Search for the cell housing the specified text and yield its [X, Y] center coordinate. 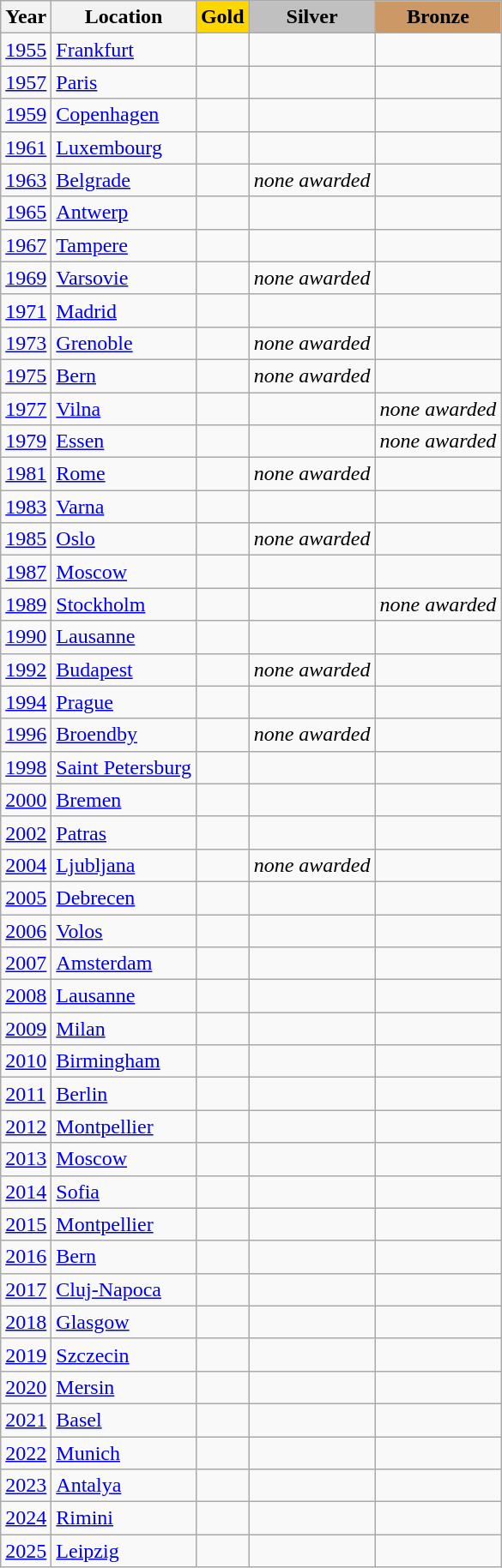
1957 [26, 82]
Saint Petersburg [124, 767]
1963 [26, 180]
2020 [26, 1387]
Glasgow [124, 1322]
2008 [26, 996]
Milan [124, 1029]
1961 [26, 147]
Gold [222, 17]
Bronze [438, 17]
Antalya [124, 1486]
Prague [124, 702]
2005 [26, 898]
Munich [124, 1453]
2010 [26, 1061]
1990 [26, 637]
1989 [26, 604]
1996 [26, 735]
2006 [26, 930]
1992 [26, 670]
Location [124, 17]
2013 [26, 1159]
2018 [26, 1322]
Patras [124, 832]
Grenoble [124, 343]
Luxembourg [124, 147]
2007 [26, 964]
2022 [26, 1453]
2017 [26, 1289]
2025 [26, 1551]
Silver [312, 17]
Birmingham [124, 1061]
Paris [124, 82]
2009 [26, 1029]
2002 [26, 832]
1987 [26, 572]
1973 [26, 343]
Berlin [124, 1094]
Tampere [124, 245]
Leipzig [124, 1551]
Mersin [124, 1387]
Basel [124, 1420]
1969 [26, 278]
1981 [26, 474]
Varna [124, 507]
2021 [26, 1420]
Volos [124, 930]
1971 [26, 310]
Szczecin [124, 1355]
Debrecen [124, 898]
1985 [26, 539]
Frankfurt [124, 50]
Bremen [124, 800]
2011 [26, 1094]
Cluj-Napoca [124, 1289]
1983 [26, 507]
Year [26, 17]
2023 [26, 1486]
Amsterdam [124, 964]
1977 [26, 409]
Rimini [124, 1518]
2019 [26, 1355]
Varsovie [124, 278]
1965 [26, 213]
1979 [26, 442]
1994 [26, 702]
1967 [26, 245]
2024 [26, 1518]
Budapest [124, 670]
Belgrade [124, 180]
1959 [26, 115]
Rome [124, 474]
Antwerp [124, 213]
2015 [26, 1224]
1955 [26, 50]
Oslo [124, 539]
1998 [26, 767]
2004 [26, 865]
Ljubljana [124, 865]
1975 [26, 375]
2000 [26, 800]
Madrid [124, 310]
Sofia [124, 1192]
Stockholm [124, 604]
2016 [26, 1257]
Copenhagen [124, 115]
2012 [26, 1126]
2014 [26, 1192]
Essen [124, 442]
Broendby [124, 735]
Vilna [124, 409]
